Provide the (X, Y) coordinate of the cell's center where the given text is located.  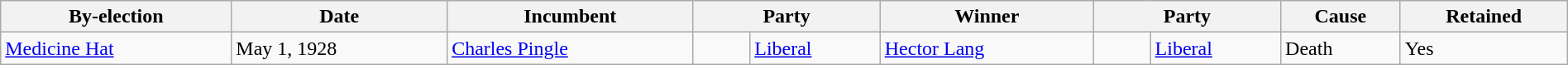
Retained (1484, 17)
Charles Pingle (571, 48)
Medicine Hat (116, 48)
Cause (1341, 17)
Date (339, 17)
By-election (116, 17)
Incumbent (571, 17)
Hector Lang (987, 48)
Winner (987, 17)
Yes (1484, 48)
Death (1341, 48)
May 1, 1928 (339, 48)
